Identify which cell holds the provided text, then report its (X, Y) central coordinate. 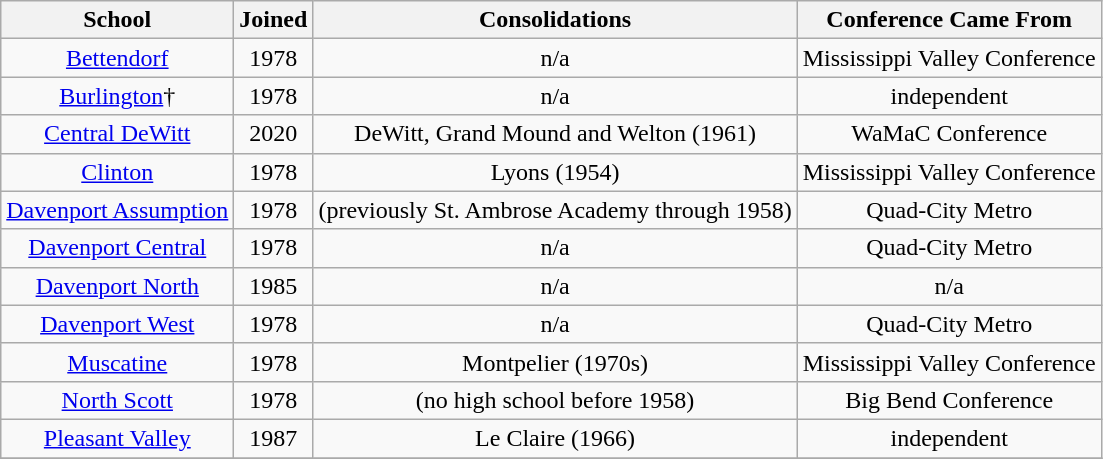
North Scott (118, 400)
2020 (274, 134)
Bettendorf (118, 58)
Davenport West (118, 324)
1985 (274, 286)
(previously St. Ambrose Academy through 1958) (555, 210)
Montpelier (1970s) (555, 362)
School (118, 20)
Le Claire (1966) (555, 438)
Central DeWitt (118, 134)
Lyons (1954) (555, 172)
Conference Came From (949, 20)
Clinton (118, 172)
(no high school before 1958) (555, 400)
Davenport North (118, 286)
WaMaC Conference (949, 134)
Davenport Central (118, 248)
Joined (274, 20)
Davenport Assumption (118, 210)
Burlington† (118, 96)
1987 (274, 438)
Big Bend Conference (949, 400)
Muscatine (118, 362)
Pleasant Valley (118, 438)
Consolidations (555, 20)
DeWitt, Grand Mound and Welton (1961) (555, 134)
